Detect which cell encompasses the target text, then output its [X, Y] center coordinate. 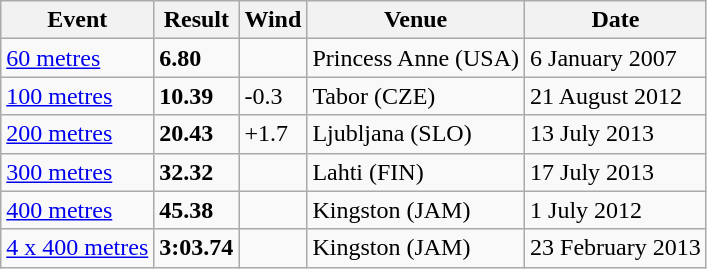
Tabor (CZE) [416, 96]
Result [196, 20]
1 July 2012 [616, 210]
21 August 2012 [616, 96]
400 metres [78, 210]
-0.3 [273, 96]
Event [78, 20]
Wind [273, 20]
+1.7 [273, 134]
Princess Anne (USA) [416, 58]
6.80 [196, 58]
45.38 [196, 210]
32.32 [196, 172]
17 July 2013 [616, 172]
6 January 2007 [616, 58]
10.39 [196, 96]
Venue [416, 20]
300 metres [78, 172]
Date [616, 20]
23 February 2013 [616, 248]
20.43 [196, 134]
100 metres [78, 96]
Ljubljana (SLO) [416, 134]
Lahti (FIN) [416, 172]
4 x 400 metres [78, 248]
13 July 2013 [616, 134]
3:03.74 [196, 248]
200 metres [78, 134]
60 metres [78, 58]
